Locate the cell with the specified text and output its [X, Y] center coordinate. 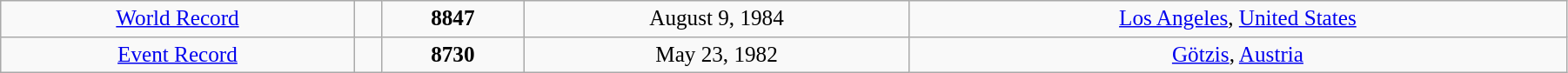
Los Angeles, United States [1237, 19]
8847 [452, 19]
Event Record [178, 55]
8730 [452, 55]
World Record [178, 19]
Götzis, Austria [1237, 55]
May 23, 1982 [717, 55]
August 9, 1984 [717, 19]
